Locate the cell with the specified text and output its (X, Y) center coordinate. 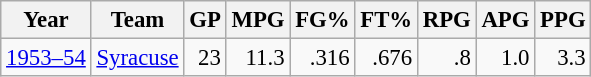
GP (205, 20)
MPG (258, 20)
.8 (446, 58)
FG% (322, 20)
APG (506, 20)
PPG (563, 20)
.316 (322, 58)
Syracuse (138, 58)
1.0 (506, 58)
3.3 (563, 58)
FT% (386, 20)
Team (138, 20)
11.3 (258, 58)
Year (46, 20)
.676 (386, 58)
23 (205, 58)
RPG (446, 20)
1953–54 (46, 58)
